Pinpoint the cell where the given text exists, returning its (X, Y) midpoint coordinate. 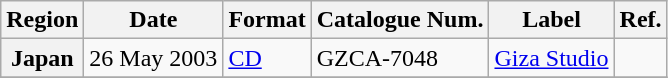
Format (267, 20)
Japan (42, 58)
26 May 2003 (154, 58)
Ref. (640, 20)
Label (552, 20)
GZCA-7048 (400, 58)
Catalogue Num. (400, 20)
Region (42, 20)
Giza Studio (552, 58)
CD (267, 58)
Date (154, 20)
